Return the (X, Y) coordinate for the center point of the cell that contains the specified text.  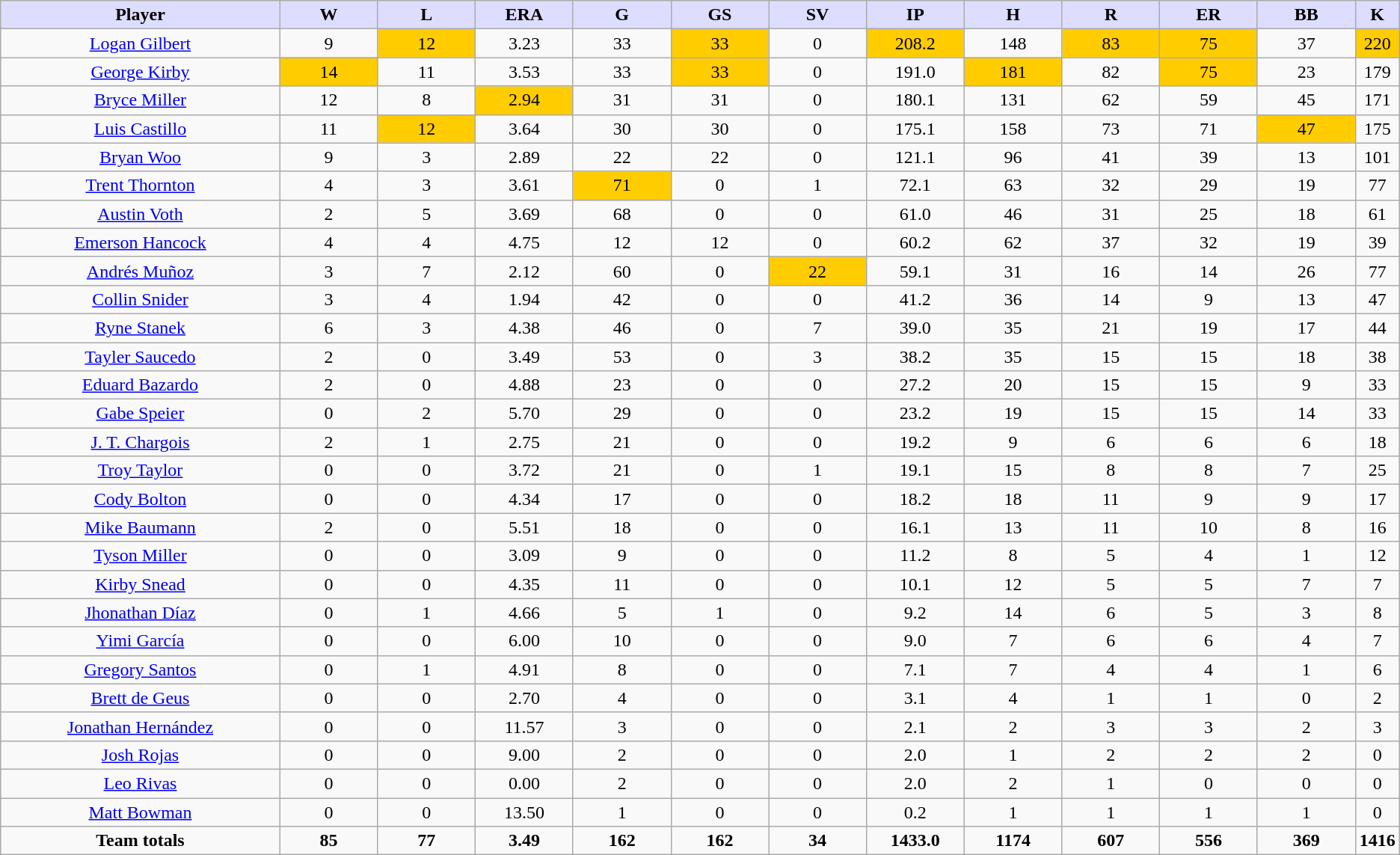
2.12 (525, 271)
180.1 (915, 100)
60 (622, 271)
38.2 (915, 357)
60.2 (915, 242)
4.35 (525, 584)
3.53 (525, 72)
1433.0 (915, 841)
GS (719, 15)
45 (1306, 100)
23.2 (915, 414)
41 (1111, 157)
27.2 (915, 385)
42 (622, 299)
175.1 (915, 129)
44 (1378, 328)
Player (141, 15)
Gabe Speier (141, 414)
3.69 (525, 214)
0.2 (915, 812)
4.34 (525, 499)
K (1378, 15)
18.2 (915, 499)
Tyson Miller (141, 556)
61 (1378, 214)
19.2 (915, 442)
181 (1013, 72)
R (1111, 15)
73 (1111, 129)
1416 (1378, 841)
38 (1378, 357)
41.2 (915, 299)
101 (1378, 157)
Team totals (141, 841)
3.61 (525, 186)
J. T. Chargois (141, 442)
10.1 (915, 584)
3.23 (525, 43)
0.00 (525, 783)
2.75 (525, 442)
Yimi García (141, 641)
9.2 (915, 613)
George Kirby (141, 72)
3.1 (915, 698)
Cody Bolton (141, 499)
Luis Castillo (141, 129)
G (622, 15)
Eduard Bazardo (141, 385)
7.1 (915, 669)
H (1013, 15)
2.89 (525, 157)
19.1 (915, 471)
9.00 (525, 755)
369 (1306, 841)
26 (1306, 271)
5.51 (525, 527)
BB (1306, 15)
4.88 (525, 385)
ERA (525, 15)
121.1 (915, 157)
Brett de Geus (141, 698)
W (329, 15)
Gregory Santos (141, 669)
83 (1111, 43)
96 (1013, 157)
4.38 (525, 328)
Collin Snider (141, 299)
Mike Baumann (141, 527)
220 (1378, 43)
Josh Rojas (141, 755)
82 (1111, 72)
9.0 (915, 641)
Bryan Woo (141, 157)
131 (1013, 100)
148 (1013, 43)
SV (818, 15)
Jhonathan Díaz (141, 613)
208.2 (915, 43)
13.50 (525, 812)
85 (329, 841)
36 (1013, 299)
2.94 (525, 100)
175 (1378, 129)
Logan Gilbert (141, 43)
16.1 (915, 527)
68 (622, 214)
Leo Rivas (141, 783)
179 (1378, 72)
59 (1209, 100)
2.70 (525, 698)
Troy Taylor (141, 471)
Austin Voth (141, 214)
4.66 (525, 613)
59.1 (915, 271)
72.1 (915, 186)
607 (1111, 841)
Matt Bowman (141, 812)
3.09 (525, 556)
4.91 (525, 669)
3.64 (525, 129)
34 (818, 841)
Andrés Muñoz (141, 271)
5.70 (525, 414)
556 (1209, 841)
IP (915, 15)
1.94 (525, 299)
39.0 (915, 328)
ER (1209, 15)
20 (1013, 385)
11.2 (915, 556)
Ryne Stanek (141, 328)
1174 (1013, 841)
6.00 (525, 641)
61.0 (915, 214)
171 (1378, 100)
Emerson Hancock (141, 242)
L (426, 15)
4.75 (525, 242)
63 (1013, 186)
Bryce Miller (141, 100)
191.0 (915, 72)
Trent Thornton (141, 186)
3.72 (525, 471)
158 (1013, 129)
11.57 (525, 726)
53 (622, 357)
Jonathan Hernández (141, 726)
Kirby Snead (141, 584)
2.1 (915, 726)
Tayler Saucedo (141, 357)
